Capture the cell that displays the provided text and extract its (x, y) central coordinate. 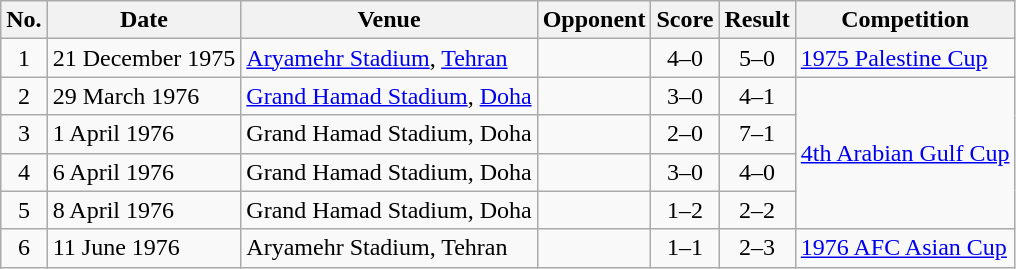
29 March 1976 (144, 96)
4 (24, 172)
4–1 (757, 96)
2 (24, 96)
6 (24, 248)
5–0 (757, 58)
Date (144, 20)
21 December 1975 (144, 58)
Opponent (594, 20)
Score (685, 20)
8 April 1976 (144, 210)
1976 AFC Asian Cup (905, 248)
1 (24, 58)
1975 Palestine Cup (905, 58)
2–3 (757, 248)
3 (24, 134)
Result (757, 20)
1–2 (685, 210)
2–2 (757, 210)
6 April 1976 (144, 172)
1–1 (685, 248)
Competition (905, 20)
4th Arabian Gulf Cup (905, 153)
1 April 1976 (144, 134)
11 June 1976 (144, 248)
No. (24, 20)
5 (24, 210)
2–0 (685, 134)
Venue (389, 20)
7–1 (757, 134)
